Determine the [X, Y] coordinate at the center of the cell enclosing the given text.  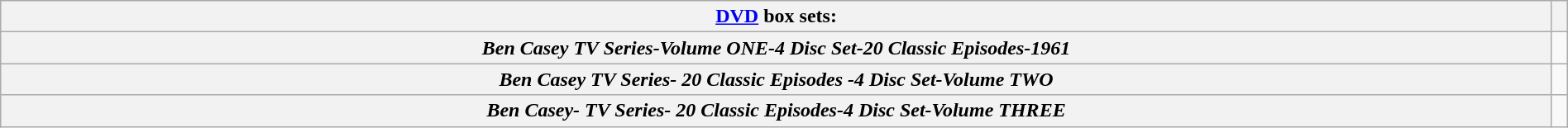
DVD box sets: [777, 17]
Ben Casey TV Series-Volume ONE-4 Disc Set-20 Classic Episodes-1961 [777, 48]
Ben Casey- TV Series- 20 Classic Episodes-4 Disc Set-Volume THREE [777, 111]
Ben Casey TV Series- 20 Classic Episodes -4 Disc Set-Volume TWO [777, 79]
